For the text-containing cell, return its midpoint in (X, Y) coordinate format. 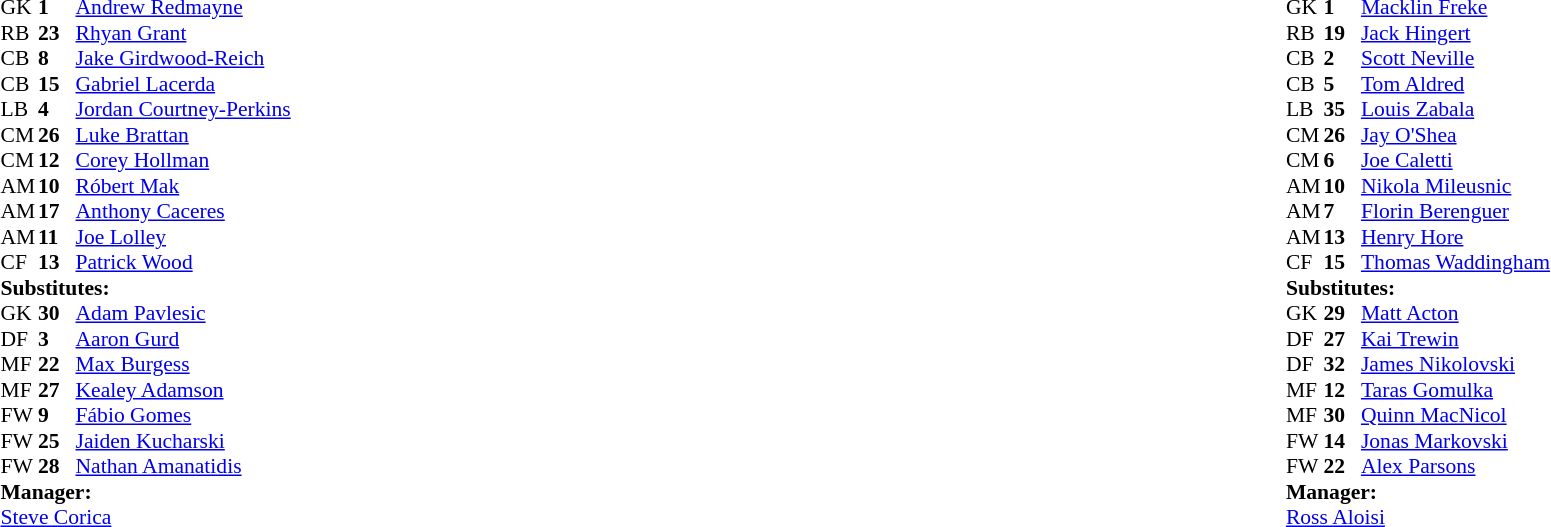
Alex Parsons (1456, 467)
Nathan Amanatidis (184, 467)
5 (1342, 84)
Joe Lolley (184, 237)
6 (1342, 161)
Anthony Caceres (184, 211)
2 (1342, 59)
Fábio Gomes (184, 415)
32 (1342, 365)
9 (57, 415)
35 (1342, 109)
Nikola Mileusnic (1456, 186)
Corey Hollman (184, 161)
Jordan Courtney-Perkins (184, 109)
Jake Girdwood-Reich (184, 59)
Luke Brattan (184, 135)
Patrick Wood (184, 263)
Henry Hore (1456, 237)
Florin Berenguer (1456, 211)
Louis Zabala (1456, 109)
25 (57, 441)
Joe Caletti (1456, 161)
Rhyan Grant (184, 33)
7 (1342, 211)
Thomas Waddingham (1456, 263)
17 (57, 211)
3 (57, 339)
Jack Hingert (1456, 33)
Tom Aldred (1456, 84)
Jonas Markovski (1456, 441)
Jaiden Kucharski (184, 441)
Kealey Adamson (184, 390)
8 (57, 59)
Adam Pavlesic (184, 313)
Max Burgess (184, 365)
Róbert Mak (184, 186)
Quinn MacNicol (1456, 415)
Kai Trewin (1456, 339)
28 (57, 467)
James Nikolovski (1456, 365)
14 (1342, 441)
Gabriel Lacerda (184, 84)
Matt Acton (1456, 313)
23 (57, 33)
11 (57, 237)
29 (1342, 313)
4 (57, 109)
Aaron Gurd (184, 339)
Taras Gomulka (1456, 390)
Jay O'Shea (1456, 135)
Scott Neville (1456, 59)
19 (1342, 33)
